Return (x, y) of the center of cell containing provided text 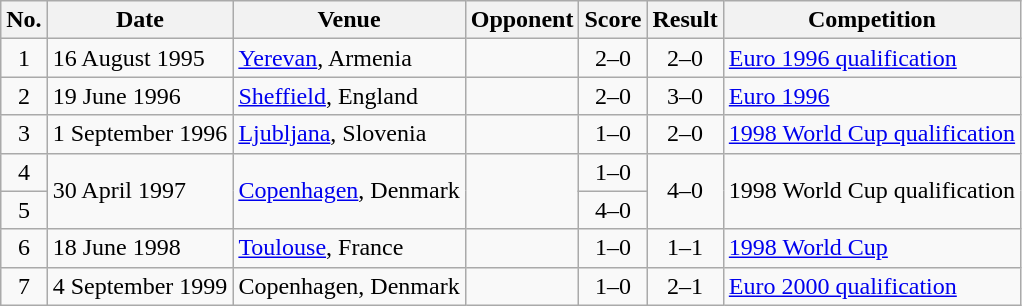
18 June 1998 (140, 248)
4 (24, 172)
Ljubljana, Slovenia (349, 134)
1–1 (685, 248)
19 June 1996 (140, 96)
7 (24, 286)
3–0 (685, 96)
3 (24, 134)
Toulouse, France (349, 248)
Yerevan, Armenia (349, 58)
Euro 2000 qualification (872, 286)
Sheffield, England (349, 96)
Competition (872, 20)
Date (140, 20)
30 April 1997 (140, 191)
Euro 1996 qualification (872, 58)
2 (24, 96)
Result (685, 20)
Euro 1996 (872, 96)
16 August 1995 (140, 58)
1998 World Cup (872, 248)
Opponent (522, 20)
Venue (349, 20)
2–1 (685, 286)
6 (24, 248)
4 September 1999 (140, 286)
1 (24, 58)
Score (613, 20)
No. (24, 20)
1 September 1996 (140, 134)
5 (24, 210)
